Return (x, y) of the center of cell containing provided text 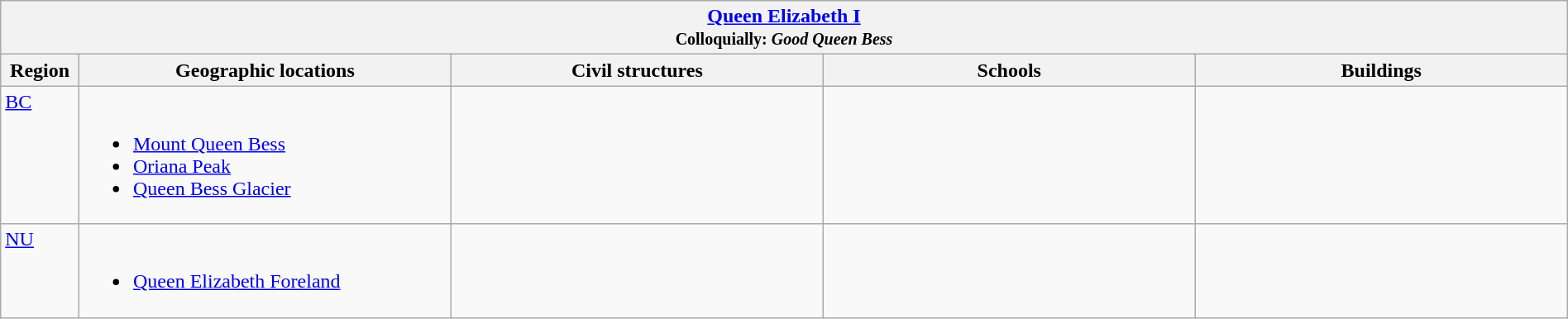
BC (40, 155)
Queen Elizabeth Foreland (265, 271)
Mount Queen BessOriana PeakQueen Bess Glacier (265, 155)
Buildings (1381, 70)
Geographic locations (265, 70)
NU (40, 271)
Civil structures (637, 70)
Schools (1009, 70)
Queen Elizabeth IColloquially: Good Queen Bess (784, 28)
Region (40, 70)
